Find where the given text appears and provide that cell's center as [x, y] coordinate. 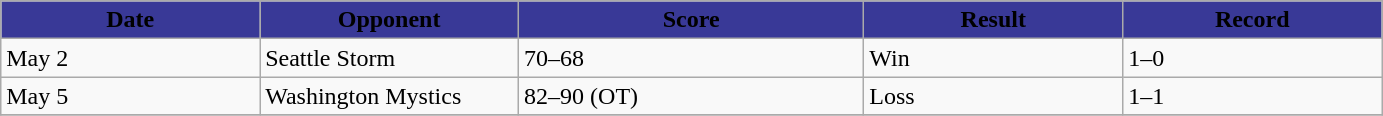
Seattle Storm [390, 58]
Loss [994, 96]
Opponent [390, 20]
May 2 [130, 58]
1–0 [1252, 58]
Record [1252, 20]
Date [130, 20]
Win [994, 58]
1–1 [1252, 96]
Result [994, 20]
May 5 [130, 96]
Washington Mystics [390, 96]
70–68 [692, 58]
82–90 (OT) [692, 96]
Score [692, 20]
